Find where the given text appears and provide that cell's center as (x, y) coordinate. 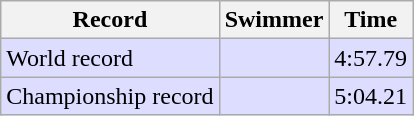
World record (110, 58)
Swimmer (274, 20)
Record (110, 20)
Time (371, 20)
Championship record (110, 96)
4:57.79 (371, 58)
5:04.21 (371, 96)
